From the cell containing the given text, extract its center point as [X, Y] coordinate. 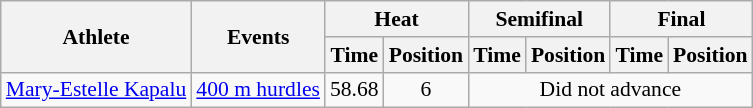
Events [258, 36]
Did not advance [610, 90]
58.68 [354, 90]
Heat [396, 19]
6 [426, 90]
Mary-Estelle Kapalu [96, 90]
Final [681, 19]
Athlete [96, 36]
Semifinal [539, 19]
400 m hurdles [258, 90]
